Capture the cell that displays the provided text and extract its [x, y] central coordinate. 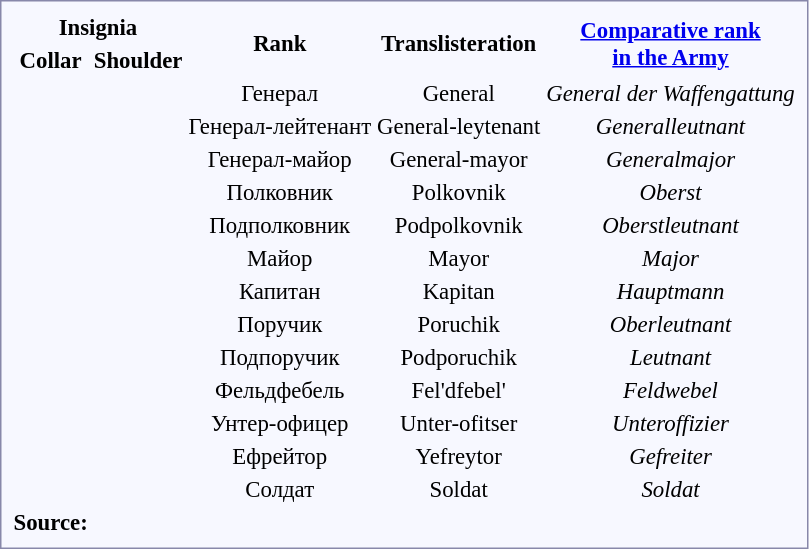
Podpolkovnik [459, 225]
Leutnant [670, 357]
Oberst [670, 192]
Source: [50, 522]
Унтер-офицер [280, 423]
Mayor [459, 258]
Shoulder [138, 60]
General-leytenant [459, 126]
Major [670, 258]
Poruchik [459, 324]
Подпоручик [280, 357]
Gefreiter [670, 456]
Капитан [280, 291]
Ефрейтор [280, 456]
Collar [50, 60]
Generalmajor [670, 159]
Fel'dfebel' [459, 390]
Comparative rank in the Army [670, 44]
Unteroffizier [670, 423]
Unter-ofitser [459, 423]
Feldwebel [670, 390]
Hauptmann [670, 291]
Podporuchik [459, 357]
Фельдфебель [280, 390]
Polkovnik [459, 192]
Oberleutnant [670, 324]
Солдат [280, 489]
Generalleutnant [670, 126]
Генерал-майор [280, 159]
Майор [280, 258]
General der Waffengattung [670, 93]
Генерал-лейтенант [280, 126]
Insignia [98, 27]
General-mayor [459, 159]
Rank [280, 44]
Oberstleutnant [670, 225]
Полковник [280, 192]
Translisteration [459, 44]
Yefreytor [459, 456]
Подполковник [280, 225]
Kapitan [459, 291]
General [459, 93]
Поручик [280, 324]
Генерал [280, 93]
